Locate the cell with the specified text and output its [X, Y] center coordinate. 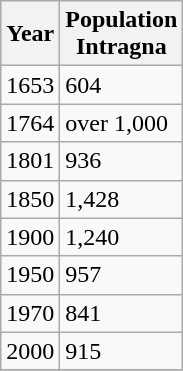
841 [122, 313]
1653 [30, 85]
1801 [30, 161]
915 [122, 351]
1900 [30, 237]
1850 [30, 199]
936 [122, 161]
2000 [30, 351]
Year [30, 34]
over 1,000 [122, 123]
1970 [30, 313]
1,428 [122, 199]
1764 [30, 123]
604 [122, 85]
1,240 [122, 237]
957 [122, 275]
1950 [30, 275]
PopulationIntragna [122, 34]
